Scan for the cell matching the given text and deliver its (x, y) coordinate at center. 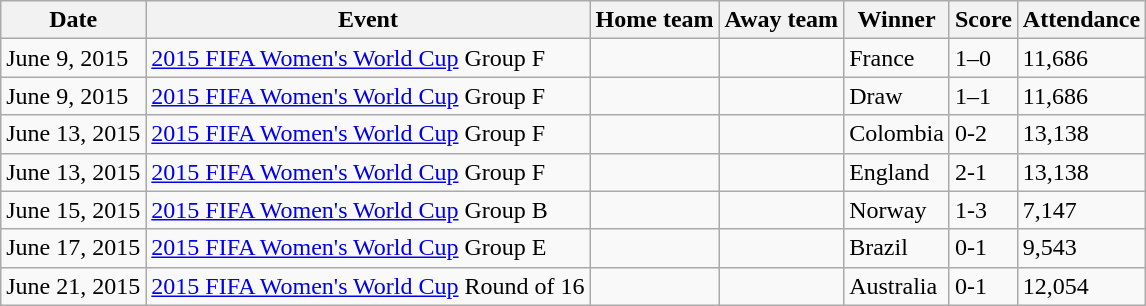
France (897, 58)
1–1 (983, 96)
2015 FIFA Women's World Cup Group E (368, 248)
Norway (897, 210)
June 15, 2015 (74, 210)
7,147 (1081, 210)
June 17, 2015 (74, 248)
0-2 (983, 134)
Draw (897, 96)
Colombia (897, 134)
2015 FIFA Women's World Cup Round of 16 (368, 286)
2-1 (983, 172)
Score (983, 20)
9,543 (1081, 248)
1–0 (983, 58)
June 21, 2015 (74, 286)
Away team (782, 20)
12,054 (1081, 286)
Home team (654, 20)
1-3 (983, 210)
Attendance (1081, 20)
Event (368, 20)
Winner (897, 20)
Date (74, 20)
England (897, 172)
Brazil (897, 248)
2015 FIFA Women's World Cup Group B (368, 210)
Australia (897, 286)
